Find where the given text appears and provide that cell's center as [x, y] coordinate. 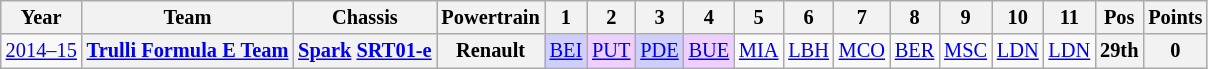
Pos [1119, 17]
5 [758, 17]
Chassis [364, 17]
10 [1018, 17]
LBH [808, 51]
Team [188, 17]
PDE [659, 51]
Powertrain [490, 17]
4 [709, 17]
Renault [490, 51]
MSC [966, 51]
PUT [611, 51]
BEI [566, 51]
9 [966, 17]
3 [659, 17]
Year [42, 17]
29th [1119, 51]
Points [1175, 17]
BUE [709, 51]
MCO [862, 51]
1 [566, 17]
0 [1175, 51]
6 [808, 17]
2 [611, 17]
7 [862, 17]
11 [1070, 17]
Trulli Formula E Team [188, 51]
MIA [758, 51]
Spark SRT01-e [364, 51]
8 [914, 17]
2014–15 [42, 51]
BER [914, 51]
